Pinpoint the cell where the given text exists, returning its (X, Y) midpoint coordinate. 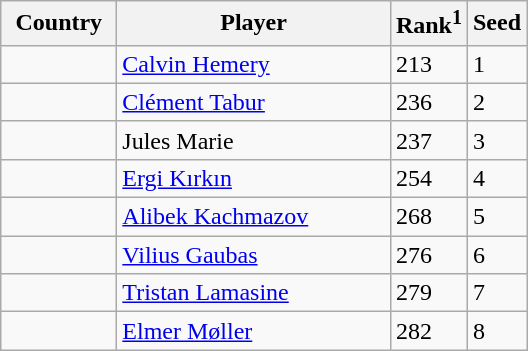
Clément Tabur (254, 102)
Ergi Kırkın (254, 178)
6 (496, 255)
236 (428, 102)
1 (496, 64)
Tristan Lamasine (254, 293)
254 (428, 178)
213 (428, 64)
Vilius Gaubas (254, 255)
Rank1 (428, 24)
282 (428, 331)
Seed (496, 24)
2 (496, 102)
268 (428, 217)
237 (428, 140)
Player (254, 24)
279 (428, 293)
Calvin Hemery (254, 64)
7 (496, 293)
3 (496, 140)
Jules Marie (254, 140)
4 (496, 178)
5 (496, 217)
Alibek Kachmazov (254, 217)
Elmer Møller (254, 331)
276 (428, 255)
Country (59, 24)
8 (496, 331)
